Extract the [x, y] coordinate from the center of the cell holding the provided text.  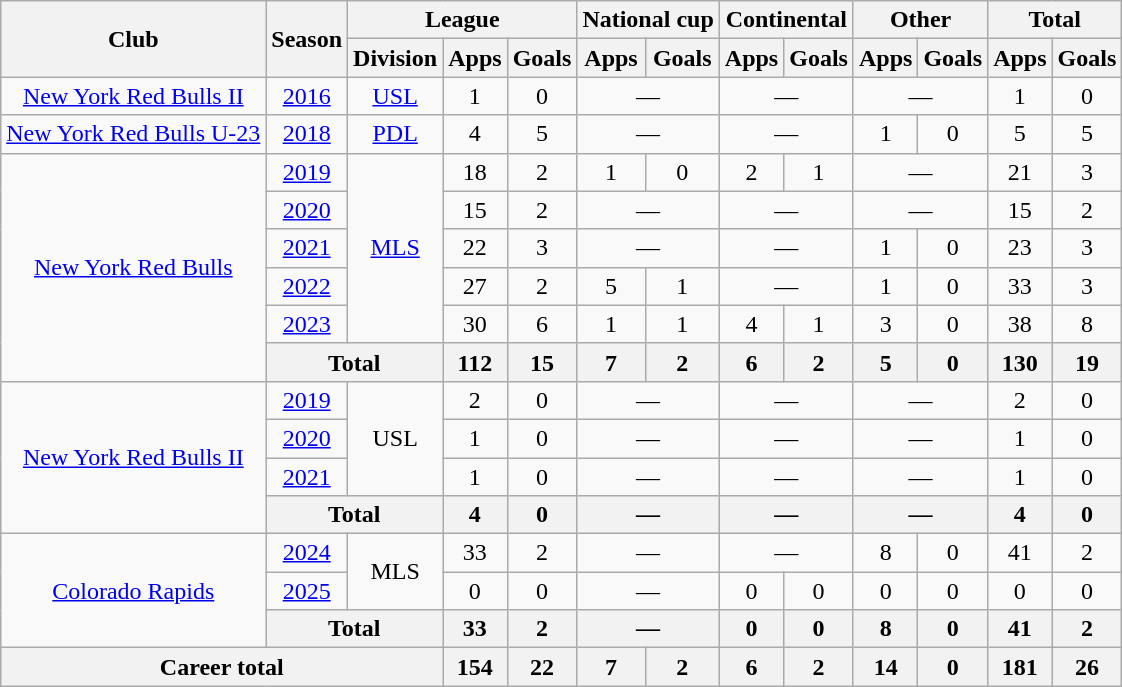
2024 [307, 553]
Division [396, 58]
National cup [648, 20]
38 [1020, 324]
Colorado Rapids [134, 591]
New York Red Bulls U-23 [134, 134]
2025 [307, 591]
21 [1020, 172]
18 [475, 172]
112 [475, 362]
Club [134, 39]
2022 [307, 286]
26 [1087, 667]
Season [307, 39]
27 [475, 286]
181 [1020, 667]
Other [920, 20]
30 [475, 324]
2018 [307, 134]
2016 [307, 96]
19 [1087, 362]
154 [475, 667]
23 [1020, 248]
League [462, 20]
New York Red Bulls [134, 267]
14 [885, 667]
Continental [786, 20]
2023 [307, 324]
Career total [222, 667]
130 [1020, 362]
PDL [396, 134]
